Return [x, y] of the center of cell containing provided text 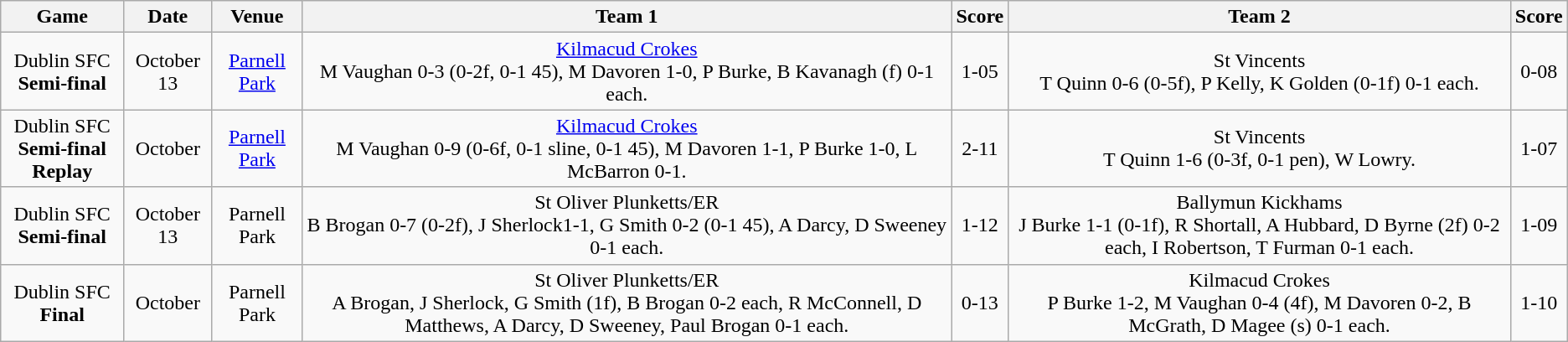
0-13 [980, 303]
1-12 [980, 225]
Kilmacud CrokesM Vaughan 0-9 (0-6f, 0-1 sline, 0-1 45), M Davoren 1-1, P Burke 1-0, L McBarron 0-1. [627, 148]
St Oliver Plunketts/ERA Brogan, J Sherlock, G Smith (1f), B Brogan 0-2 each, R McConnell, D Matthews, A Darcy, D Sweeney, Paul Brogan 0-1 each. [627, 303]
Team 2 [1260, 17]
1-05 [980, 71]
St VincentsT Quinn 0-6 (0-5f), P Kelly, K Golden (0-1f) 0-1 each. [1260, 71]
St Oliver Plunketts/ERB Brogan 0-7 (0-2f), J Sherlock1-1, G Smith 0-2 (0-1 45), A Darcy, D Sweeney 0-1 each. [627, 225]
Kilmacud CrokesP Burke 1-2, M Vaughan 0-4 (4f), M Davoren 0-2, B McGrath, D Magee (s) 0-1 each. [1260, 303]
Dublin SFCSemi-final Replay [62, 148]
1-10 [1539, 303]
Date [168, 17]
Venue [257, 17]
Ballymun KickhamsJ Burke 1-1 (0-1f), R Shortall, A Hubbard, D Byrne (2f) 0-2 each, I Robertson, T Furman 0-1 each. [1260, 225]
Team 1 [627, 17]
1-09 [1539, 225]
St VincentsT Quinn 1-6 (0-3f, 0-1 pen), W Lowry. [1260, 148]
Game [62, 17]
Dublin SFCFinal [62, 303]
0-08 [1539, 71]
Kilmacud CrokesM Vaughan 0-3 (0-2f, 0-1 45), M Davoren 1-0, P Burke, B Kavanagh (f) 0-1 each. [627, 71]
2-11 [980, 148]
1-07 [1539, 148]
